Find where the given text appears and provide that cell's center as (x, y) coordinate. 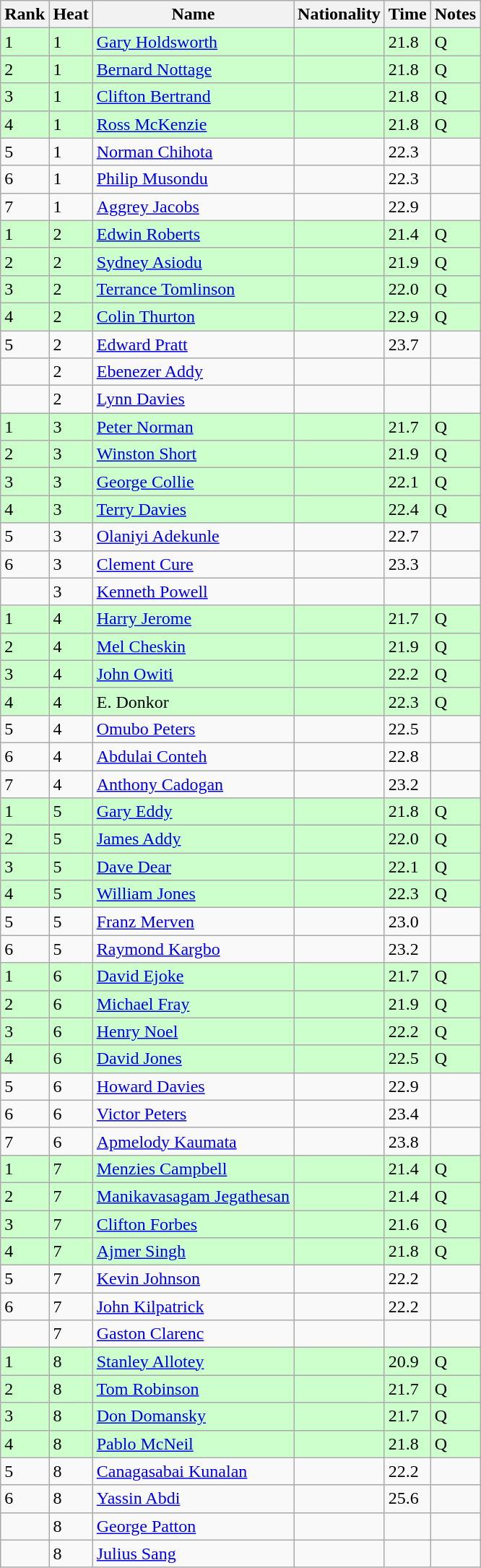
Victor Peters (193, 1114)
Lynn Davies (193, 399)
23.7 (407, 345)
John Owiti (193, 674)
Menzies Campbell (193, 1169)
Gary Eddy (193, 812)
Bernard Nottage (193, 69)
John Kilpatrick (193, 1307)
Name (193, 14)
22.7 (407, 537)
20.9 (407, 1361)
23.8 (407, 1141)
Apmelody Kaumata (193, 1141)
William Jones (193, 894)
Canagasabai Kunalan (193, 1471)
23.4 (407, 1114)
22.4 (407, 509)
Raymond Kargbo (193, 949)
Julius Sang (193, 1554)
Kenneth Powell (193, 592)
Ross McKenzie (193, 124)
Winston Short (193, 454)
Peter Norman (193, 427)
22.8 (407, 756)
Norman Chihota (193, 152)
Aggrey Jacobs (193, 207)
Abdulai Conteh (193, 756)
E. Donkor (193, 701)
Edward Pratt (193, 345)
Olaniyi Adekunle (193, 537)
George Patton (193, 1526)
23.0 (407, 922)
Manikavasagam Jegathesan (193, 1196)
25.6 (407, 1499)
Stanley Allotey (193, 1361)
Philip Musondu (193, 179)
Rank (25, 14)
Franz Merven (193, 922)
Clifton Forbes (193, 1224)
James Addy (193, 839)
Ajmer Singh (193, 1252)
Harry Jerome (193, 619)
Yassin Abdi (193, 1499)
Pablo McNeil (193, 1444)
Notes (455, 14)
Kevin Johnson (193, 1279)
Nationality (339, 14)
Howard Davies (193, 1086)
Omubo Peters (193, 729)
Michael Fray (193, 1004)
Colin Thurton (193, 316)
Tom Robinson (193, 1389)
Ebenezer Addy (193, 372)
Mel Cheskin (193, 646)
Clifton Bertrand (193, 97)
Henry Noel (193, 1031)
Sydney Asiodu (193, 261)
Gaston Clarenc (193, 1334)
Heat (71, 14)
23.3 (407, 564)
Terrance Tomlinson (193, 289)
Anthony Cadogan (193, 784)
George Collie (193, 482)
David Ejoke (193, 976)
21.6 (407, 1224)
Clement Cure (193, 564)
Don Domansky (193, 1416)
David Jones (193, 1059)
Edwin Roberts (193, 234)
Terry Davies (193, 509)
Dave Dear (193, 867)
Gary Holdsworth (193, 42)
Time (407, 14)
